Determine the [X, Y] coordinate at the center of the cell enclosing the given text.  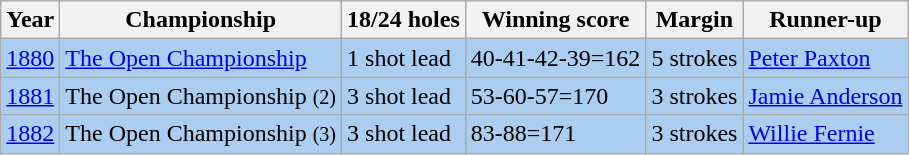
18/24 holes [404, 20]
Willie Fernie [826, 134]
53-60-57=170 [556, 96]
The Open Championship (2) [201, 96]
Runner-up [826, 20]
Winning score [556, 20]
1881 [30, 96]
Year [30, 20]
The Open Championship (3) [201, 134]
83-88=171 [556, 134]
1 shot lead [404, 58]
5 strokes [694, 58]
Margin [694, 20]
1880 [30, 58]
Peter Paxton [826, 58]
1882 [30, 134]
40-41-42-39=162 [556, 58]
The Open Championship [201, 58]
Championship [201, 20]
Jamie Anderson [826, 96]
